For the text-containing cell, return its midpoint in (x, y) coordinate format. 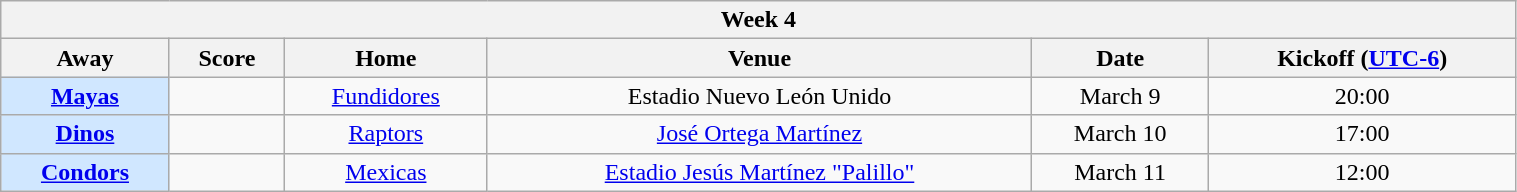
Condors (85, 172)
Home (386, 58)
Mexicas (386, 172)
Week 4 (758, 20)
20:00 (1362, 96)
Fundidores (386, 96)
Dinos (85, 134)
17:00 (1362, 134)
Mayas (85, 96)
March 11 (1120, 172)
Date (1120, 58)
Estadio Jesús Martínez "Palillo" (760, 172)
Venue (760, 58)
José Ortega Martínez (760, 134)
March 10 (1120, 134)
12:00 (1362, 172)
Estadio Nuevo León Unido (760, 96)
March 9 (1120, 96)
Score (226, 58)
Kickoff (UTC-6) (1362, 58)
Away (85, 58)
Raptors (386, 134)
